Return the (x, y) coordinate for the center point of the cell that contains the specified text.  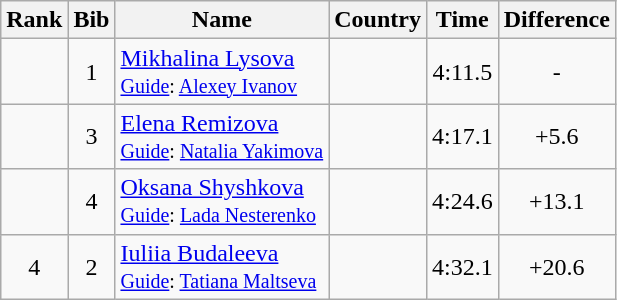
3 (92, 136)
Time (462, 20)
Oksana ShyshkovaGuide: Lada Nesterenko (222, 202)
Bib (92, 20)
4:11.5 (462, 72)
4:17.1 (462, 136)
Mikhalina LysovaGuide: Alexey Ivanov (222, 72)
Rank (34, 20)
+5.6 (556, 136)
- (556, 72)
1 (92, 72)
+20.6 (556, 266)
Iuliia BudaleevaGuide: Tatiana Maltseva (222, 266)
Country (378, 20)
Difference (556, 20)
Elena RemizovaGuide: Natalia Yakimova (222, 136)
+13.1 (556, 202)
2 (92, 266)
4:32.1 (462, 266)
Name (222, 20)
4:24.6 (462, 202)
